From the cell containing the given text, extract its center point as [x, y] coordinate. 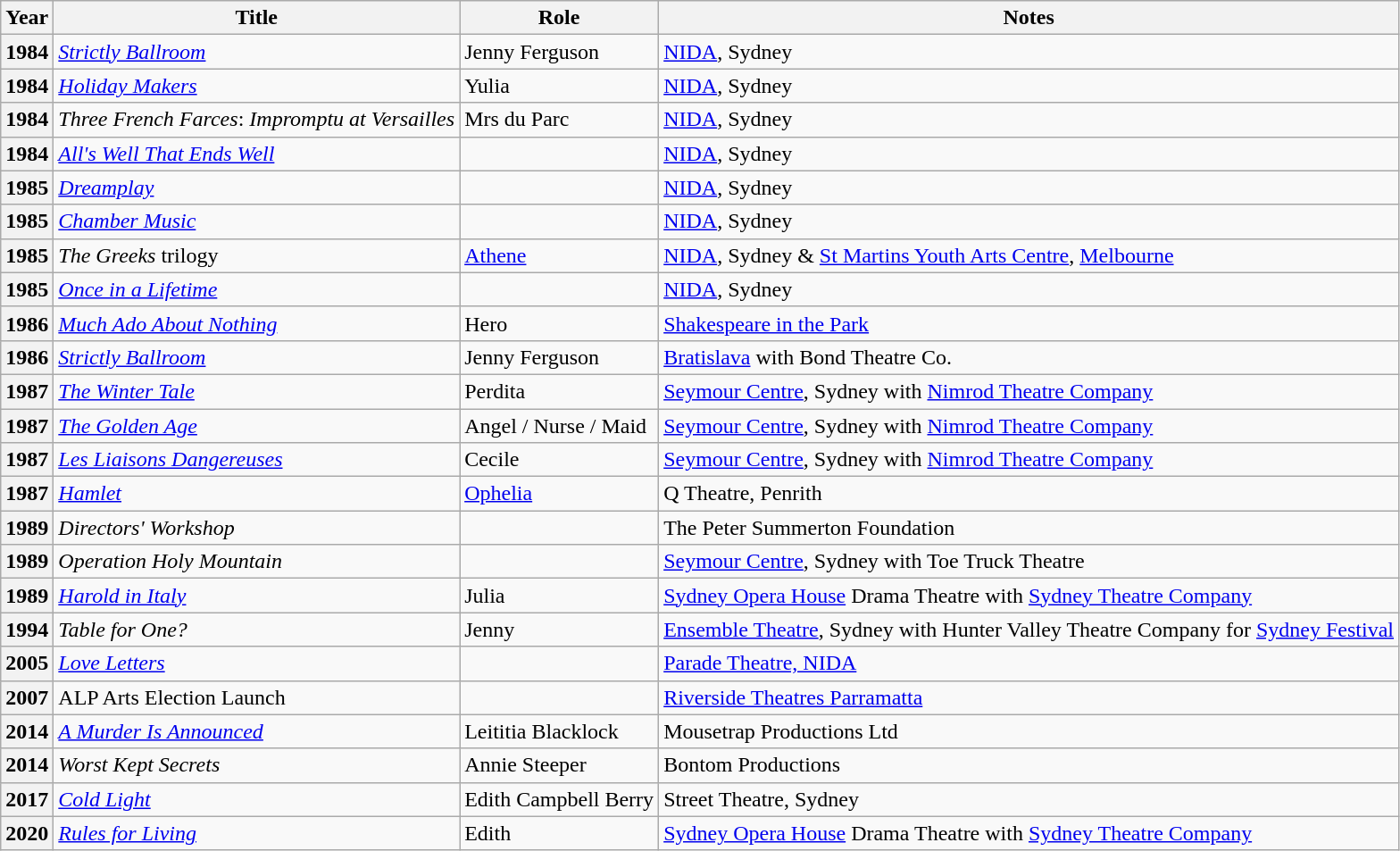
Holiday Makers [257, 86]
Role [559, 18]
Much Ado About Nothing [257, 323]
Harold in Italy [257, 596]
Cecile [559, 460]
Leititia Blacklock [559, 731]
Shakespeare in the Park [1029, 323]
Athene [559, 255]
Chamber Music [257, 221]
Hero [559, 323]
ALP Arts Election Launch [257, 697]
Three French Farces: Impromptu at Versailles [257, 120]
Mousetrap Productions Ltd [1029, 731]
2005 [27, 663]
Bontom Productions [1029, 765]
Cold Light [257, 799]
Edith Campbell Berry [559, 799]
Q Theatre, Penrith [1029, 494]
1994 [27, 630]
The Golden Age [257, 426]
Jenny [559, 630]
Notes [1029, 18]
Rules for Living [257, 833]
Julia [559, 596]
Ensemble Theatre, Sydney with Hunter Valley Theatre Company for Sydney Festival [1029, 630]
The Winter Tale [257, 391]
Table for One? [257, 630]
2020 [27, 833]
Hamlet [257, 494]
Once in a Lifetime [257, 289]
Les Liaisons Dangereuses [257, 460]
2007 [27, 697]
Perdita [559, 391]
Operation Holy Mountain [257, 562]
Parade Theatre, NIDA [1029, 663]
Love Letters [257, 663]
Directors' Workshop [257, 528]
Dreamplay [257, 188]
The Greeks trilogy [257, 255]
Seymour Centre, Sydney with Toe Truck Theatre [1029, 562]
A Murder Is Announced [257, 731]
Street Theatre, Sydney [1029, 799]
2017 [27, 799]
All's Well That Ends Well [257, 154]
Year [27, 18]
Annie Steeper [559, 765]
Worst Kept Secrets [257, 765]
Riverside Theatres Parramatta [1029, 697]
Yulia [559, 86]
Ophelia [559, 494]
Title [257, 18]
Bratislava with Bond Theatre Co. [1029, 357]
Angel / Nurse / Maid [559, 426]
The Peter Summerton Foundation [1029, 528]
NIDA, Sydney & St Martins Youth Arts Centre, Melbourne [1029, 255]
Edith [559, 833]
Mrs du Parc [559, 120]
